Identify which cell holds the provided text, then report its (x, y) central coordinate. 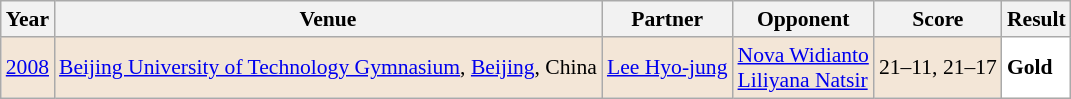
Year (28, 19)
Opponent (804, 19)
Venue (328, 19)
Score (938, 19)
Nova Widianto Liliyana Natsir (804, 68)
Lee Hyo-jung (668, 68)
Result (1036, 19)
Gold (1036, 68)
Partner (668, 19)
Beijing University of Technology Gymnasium, Beijing, China (328, 68)
21–11, 21–17 (938, 68)
2008 (28, 68)
